Scan for the cell matching the given text and deliver its [x, y] coordinate at center. 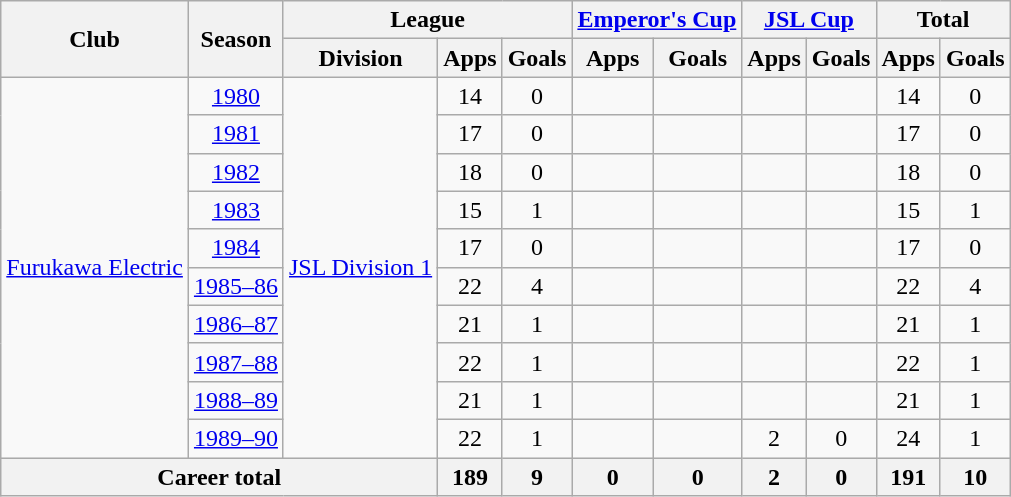
League [427, 20]
Club [95, 39]
1984 [236, 248]
Career total [220, 477]
1981 [236, 134]
JSL Cup [809, 20]
10 [975, 477]
191 [908, 477]
Season [236, 39]
1982 [236, 172]
1983 [236, 210]
JSL Division 1 [360, 268]
9 [537, 477]
Total [943, 20]
1989–90 [236, 438]
Emperor's Cup [657, 20]
189 [470, 477]
24 [908, 438]
1980 [236, 96]
Furukawa Electric [95, 268]
1985–86 [236, 286]
1988–89 [236, 400]
Division [360, 58]
1987–88 [236, 362]
1986–87 [236, 324]
